Detect which cell encompasses the target text, then output its [X, Y] center coordinate. 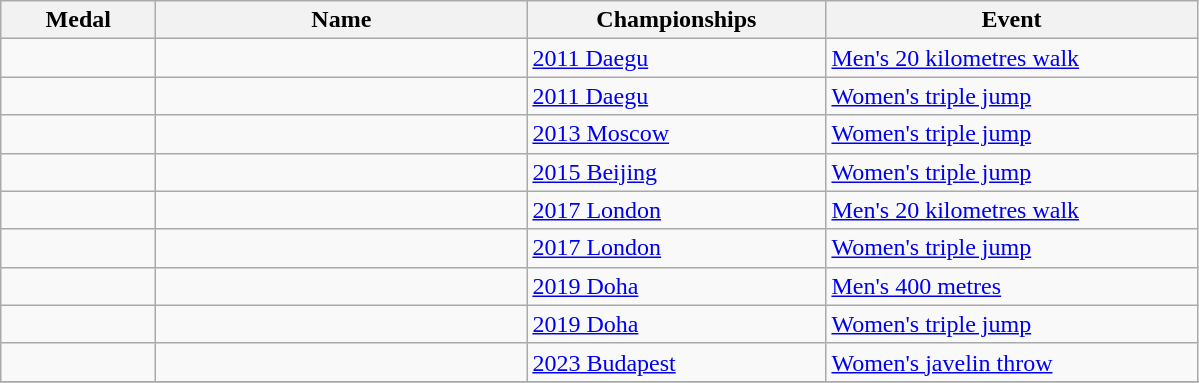
2015 Beijing [676, 172]
Name [342, 20]
Men's 400 metres [1012, 286]
2023 Budapest [676, 362]
Event [1012, 20]
Championships [676, 20]
Medal [78, 20]
Women's javelin throw [1012, 362]
2013 Moscow [676, 134]
